Capture the cell that displays the provided text and extract its [x, y] central coordinate. 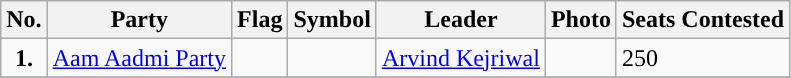
250 [702, 58]
Seats Contested [702, 20]
Aam Aadmi Party [139, 58]
1. [24, 58]
Leader [460, 20]
No. [24, 20]
Symbol [332, 20]
Flag [260, 20]
Photo [580, 20]
Party [139, 20]
Arvind Kejriwal [460, 58]
